From the cell containing the given text, extract its center point as [x, y] coordinate. 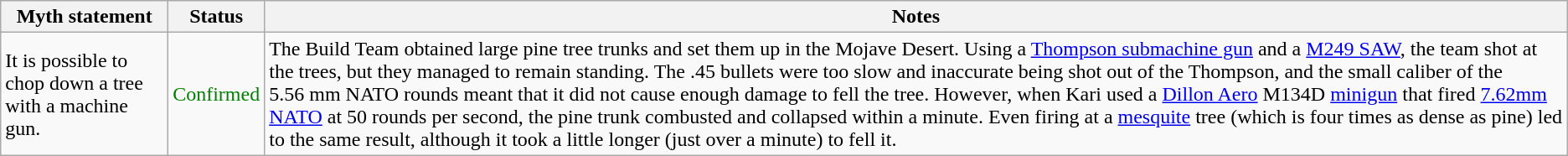
It is possible to chop down a tree with a machine gun. [85, 94]
Confirmed [216, 94]
Myth statement [85, 17]
Status [216, 17]
Notes [916, 17]
